Output the [x, y] coordinate of the center of the cell containing the given text.  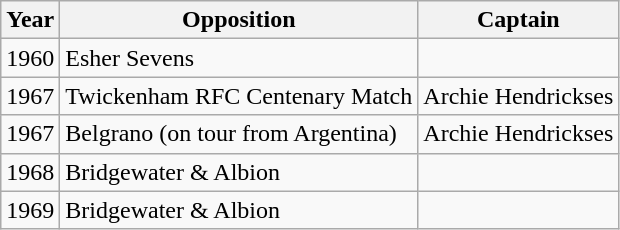
Captain [518, 20]
Year [30, 20]
1960 [30, 58]
1969 [30, 210]
Belgrano (on tour from Argentina) [239, 134]
Esher Sevens [239, 58]
Opposition [239, 20]
1968 [30, 172]
Twickenham RFC Centenary Match [239, 96]
